Return [x, y] of the center of cell containing provided text 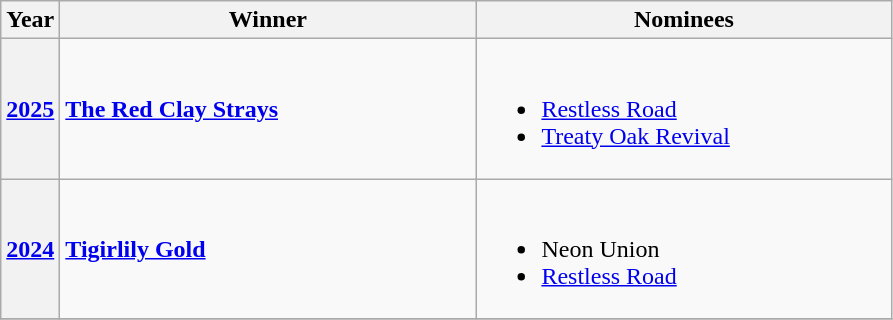
Nominees [684, 20]
2024 [30, 249]
2025 [30, 109]
Neon UnionRestless Road [684, 249]
Year [30, 20]
Winner [268, 20]
Tigirlily Gold [268, 249]
The Red Clay Strays [268, 109]
Restless RoadTreaty Oak Revival [684, 109]
